Identify which cell holds the provided text, then report its [x, y] central coordinate. 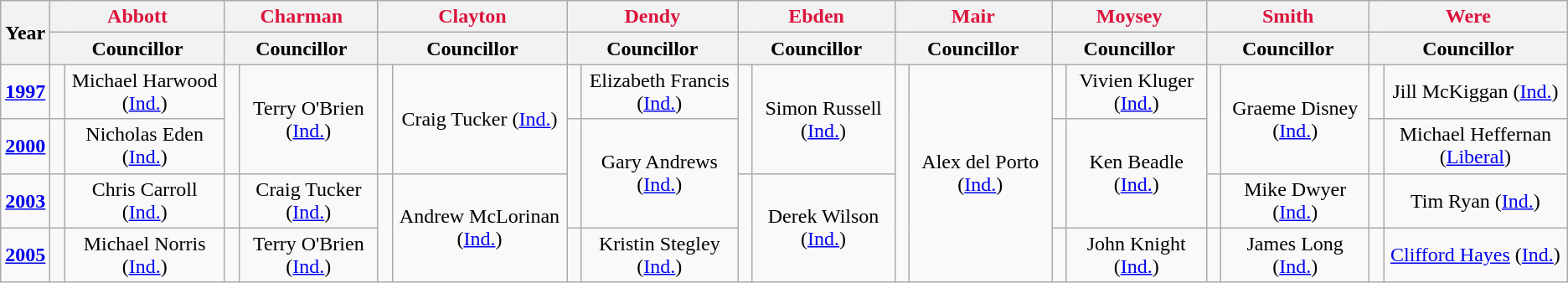
Mair [973, 17]
Jill McKiggan (Ind.) [1476, 92]
John Knight (Ind.) [1137, 255]
Dendy [652, 17]
Michael Harwood (Ind.) [145, 92]
Andrew McLorinan (Ind.) [479, 228]
Nicholas Eden (Ind.) [145, 146]
Gary Andrews (Ind.) [660, 173]
Year [25, 33]
Abbott [137, 17]
2005 [25, 255]
Simon Russell (Ind.) [823, 119]
2000 [25, 146]
Kristin Stegley (Ind.) [660, 255]
Smith [1288, 17]
Ebden [816, 17]
Michael Norris (Ind.) [145, 255]
Graeme Disney (Ind.) [1295, 119]
Michael Heffernan (Liberal) [1476, 146]
Were [1467, 17]
Ken Beadle (Ind.) [1137, 173]
Clifford Hayes (Ind.) [1476, 255]
Derek Wilson (Ind.) [823, 228]
Clayton [472, 17]
2003 [25, 201]
Vivien Kluger (Ind.) [1137, 92]
Chris Carroll (Ind.) [145, 201]
James Long (Ind.) [1295, 255]
Mike Dwyer (Ind.) [1295, 201]
Moysey [1129, 17]
Tim Ryan (Ind.) [1476, 201]
Elizabeth Francis (Ind.) [660, 92]
Alex del Porto (Ind.) [980, 173]
Charman [302, 17]
1997 [25, 92]
